Pinpoint the cell where the given text exists, returning its [X, Y] midpoint coordinate. 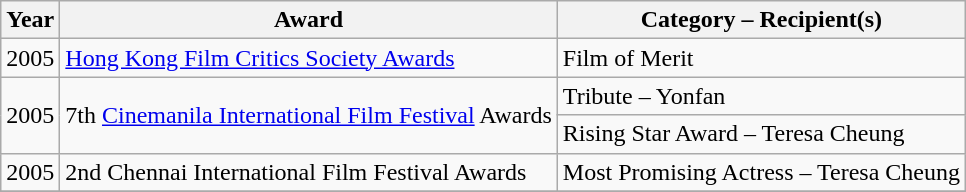
Most Promising Actress – Teresa Cheung [761, 172]
Category – Recipient(s) [761, 20]
Hong Kong Film Critics Society Awards [308, 58]
Award [308, 20]
2nd Chennai International Film Festival Awards [308, 172]
Tribute – Yonfan [761, 96]
Rising Star Award – Teresa Cheung [761, 134]
Film of Merit [761, 58]
7th Cinemanila International Film Festival Awards [308, 115]
Year [30, 20]
